Output the [x, y] coordinate of the center of the cell containing the given text.  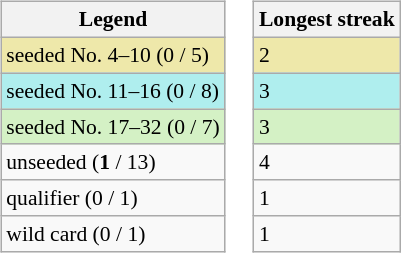
unseeded (1 / 13) [113, 162]
wild card (0 / 1) [113, 234]
2 [327, 55]
Legend [113, 20]
seeded No. 17–32 (0 / 7) [113, 127]
seeded No. 11–16 (0 / 8) [113, 91]
4 [327, 162]
seeded No. 4–10 (0 / 5) [113, 55]
qualifier (0 / 1) [113, 198]
Longest streak [327, 20]
